Capture the cell that displays the provided text and extract its (x, y) central coordinate. 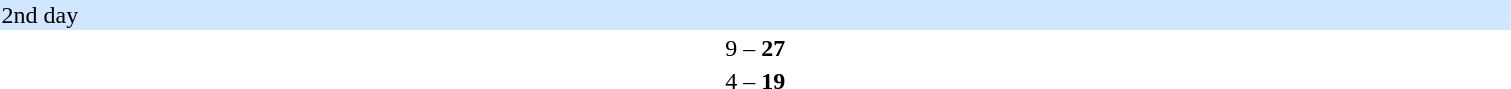
2nd day (756, 15)
9 – 27 (756, 48)
